Detect which cell encompasses the target text, then output its (x, y) center coordinate. 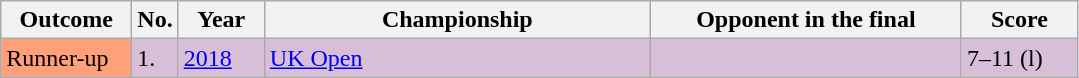
No. (155, 20)
Score (1019, 20)
1. (155, 58)
Year (221, 20)
Outcome (66, 20)
2018 (221, 58)
Runner-up (66, 58)
UK Open (457, 58)
Championship (457, 20)
Opponent in the final (806, 20)
7–11 (l) (1019, 58)
